Find where the given text appears and provide that cell's center as (x, y) coordinate. 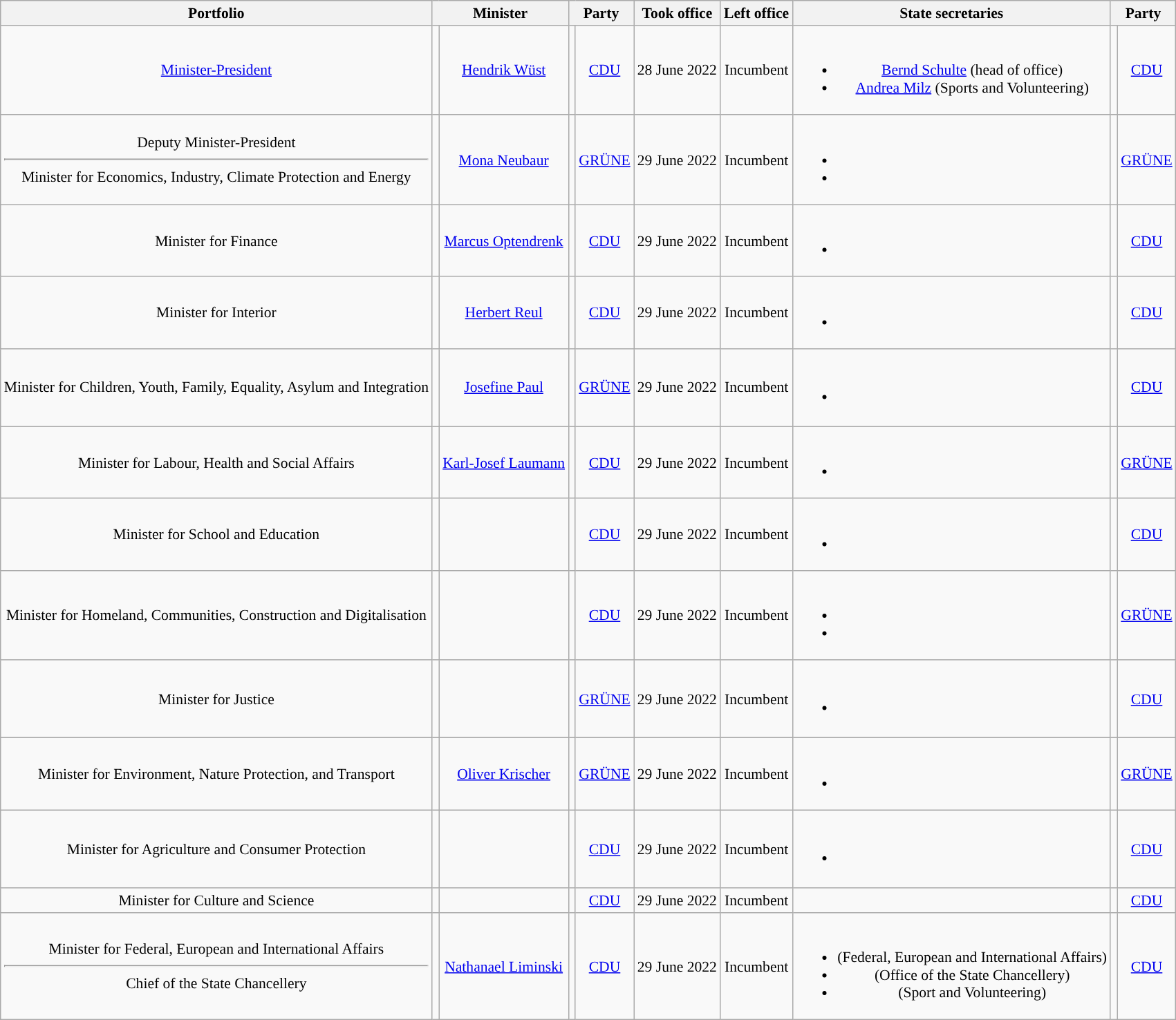
Minister for Federal, European and International AffairsChief of the State Chancellery (216, 966)
Minister for Interior (216, 313)
Minister for Finance (216, 240)
Left office (756, 13)
Oliver Krischer (503, 774)
Minister for Environment, Nature Protection, and Transport (216, 774)
Minister for Homeland, Communities, Construction and Digitalisation (216, 616)
Minister for School and Education (216, 535)
Herbert Reul (503, 313)
Deputy Minister-PresidentMinister for Economics, Industry, Climate Protection and Energy (216, 160)
Took office (678, 13)
Mona Neubaur (503, 160)
Hendrik Wüst (503, 70)
Josefine Paul (503, 388)
Minister for Justice (216, 699)
(Federal, European and International Affairs) (Office of the State Chancellery) (Sport and Volunteering) (951, 966)
Minister for Labour, Health and Social Affairs (216, 462)
Minister for Culture and Science (216, 900)
Minister for Children, Youth, Family, Equality, Asylum and Integration (216, 388)
Minister (501, 13)
Nathanael Liminski (503, 966)
Karl-Josef Laumann (503, 462)
Minister-President (216, 70)
Portfolio (216, 13)
Minister for Agriculture and Consumer Protection (216, 849)
Bernd Schulte (head of office)Andrea Milz (Sports and Volunteering) (951, 70)
28 June 2022 (678, 70)
State secretaries (951, 13)
Marcus Optendrenk (503, 240)
